Extract the [x, y] coordinate from the center of the cell holding the provided text.  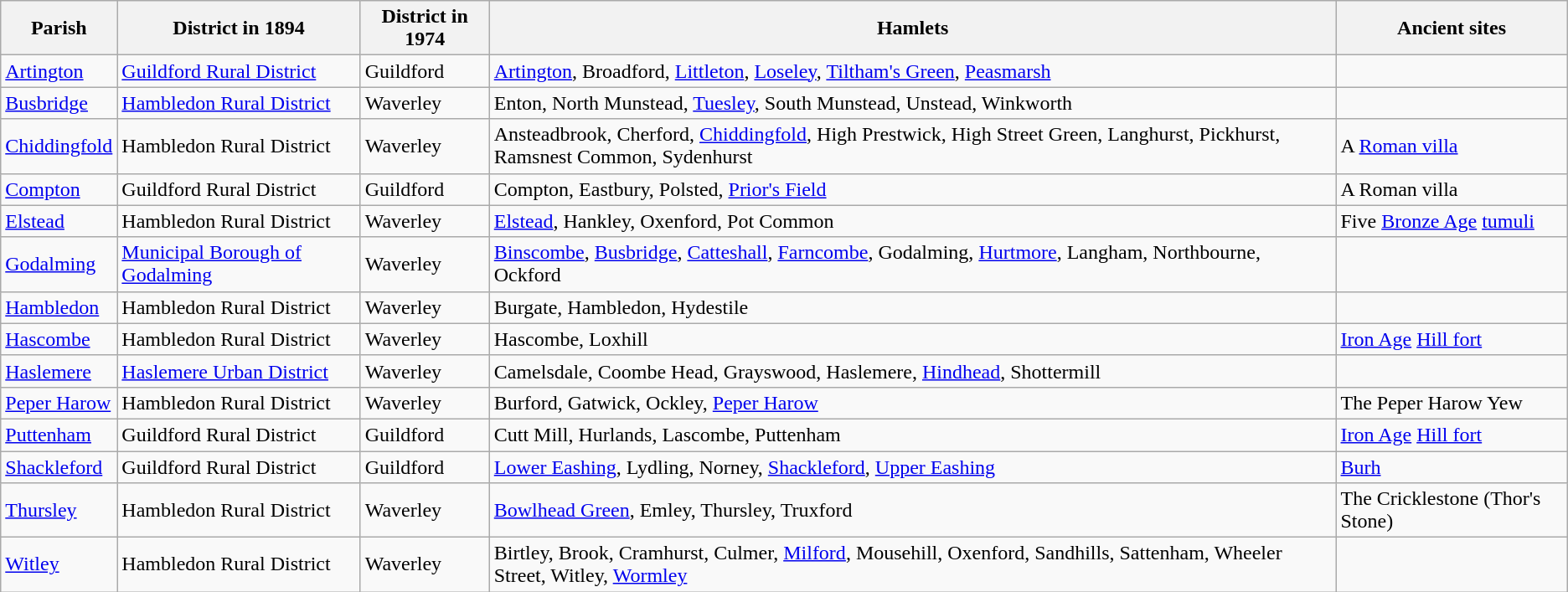
Camelsdale, Coombe Head, Grayswood, Haslemere, Hindhead, Shottermill [913, 371]
Burford, Gatwick, Ockley, Peper Harow [913, 403]
Bowlhead Green, Emley, Thursley, Truxford [913, 511]
Artington [59, 71]
The Peper Harow Yew [1452, 403]
Lower Eashing, Lydling, Norney, Shackleford, Upper Eashing [913, 466]
Busbridge [59, 103]
Compton [59, 189]
The Cricklestone (Thor's Stone) [1452, 511]
Haslemere Urban District [239, 371]
Godalming [59, 265]
Peper Harow [59, 403]
Hamlets [913, 28]
Thursley [59, 511]
Haslemere [59, 371]
Municipal Borough of Godalming [239, 265]
Elstead [59, 221]
Burgate, Hambledon, Hydestile [913, 307]
Ansteadbrook, Cherford, Chiddingfold, High Prestwick, High Street Green, Langhurst, Pickhurst, Ramsnest Common, Sydenhurst [913, 146]
Ancient sites [1452, 28]
Hascombe [59, 339]
Shackleford [59, 466]
District in 1974 [425, 28]
Chiddingfold [59, 146]
Birtley, Brook, Cramhurst, Culmer, Milford, Mousehill, Oxenford, Sandhills, Sattenham, Wheeler Street, Witley, Wormley [913, 564]
Cutt Mill, Hurlands, Lascombe, Puttenham [913, 435]
Elstead, Hankley, Oxenford, Pot Common [913, 221]
Hascombe, Loxhill [913, 339]
Artington, Broadford, Littleton, Loseley, Tiltham's Green, Peasmarsh [913, 71]
Burh [1452, 466]
Five Bronze Age tumuli [1452, 221]
District in 1894 [239, 28]
Compton, Eastbury, Polsted, Prior's Field [913, 189]
Hambledon [59, 307]
Binscombe, Busbridge, Catteshall, Farncombe, Godalming, Hurtmore, Langham, Northbourne, Ockford [913, 265]
Parish [59, 28]
Witley [59, 564]
Puttenham [59, 435]
Enton, North Munstead, Tuesley, South Munstead, Unstead, Winkworth [913, 103]
